Pinpoint the cell where the given text exists, returning its (X, Y) midpoint coordinate. 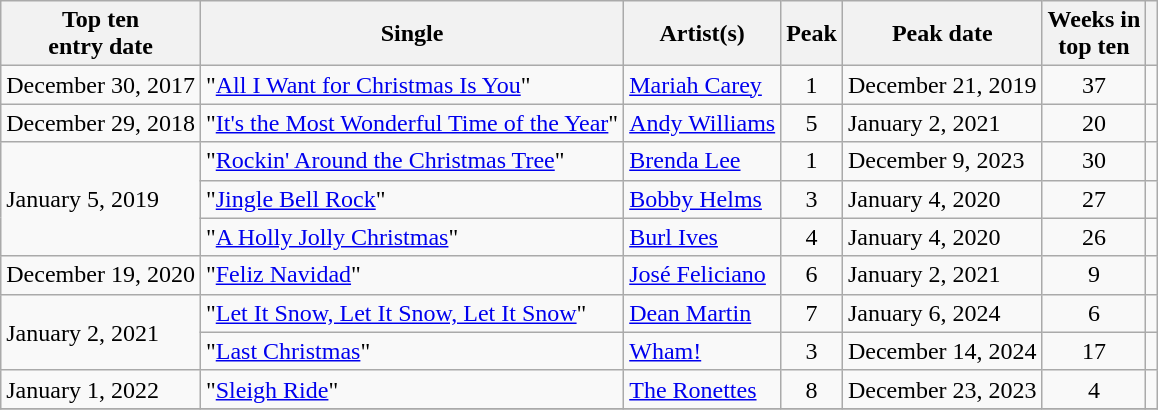
Peak (812, 34)
30 (1094, 161)
8 (812, 389)
December 23, 2023 (942, 389)
"Feliz Navidad" (412, 275)
Mariah Carey (702, 85)
"Rockin' Around the Christmas Tree" (412, 161)
Single (412, 34)
37 (1094, 85)
17 (1094, 351)
26 (1094, 237)
Peak date (942, 34)
December 30, 2017 (101, 85)
5 (812, 123)
"It's the Most Wonderful Time of the Year" (412, 123)
20 (1094, 123)
The Ronettes (702, 389)
9 (1094, 275)
December 14, 2024 (942, 351)
Artist(s) (702, 34)
January 5, 2019 (101, 199)
Wham! (702, 351)
"Jingle Bell Rock" (412, 199)
"Let It Snow, Let It Snow, Let It Snow" (412, 313)
January 1, 2022 (101, 389)
"All I Want for Christmas Is You" (412, 85)
January 6, 2024 (942, 313)
Bobby Helms (702, 199)
7 (812, 313)
December 9, 2023 (942, 161)
Brenda Lee (702, 161)
December 21, 2019 (942, 85)
"A Holly Jolly Christmas" (412, 237)
Dean Martin (702, 313)
Burl Ives (702, 237)
"Last Christmas" (412, 351)
Andy Williams (702, 123)
December 19, 2020 (101, 275)
"Sleigh Ride" (412, 389)
Weeks intop ten (1094, 34)
27 (1094, 199)
José Feliciano (702, 275)
Top tenentry date (101, 34)
December 29, 2018 (101, 123)
